Output the (x, y) coordinate of the center of the cell containing the given text.  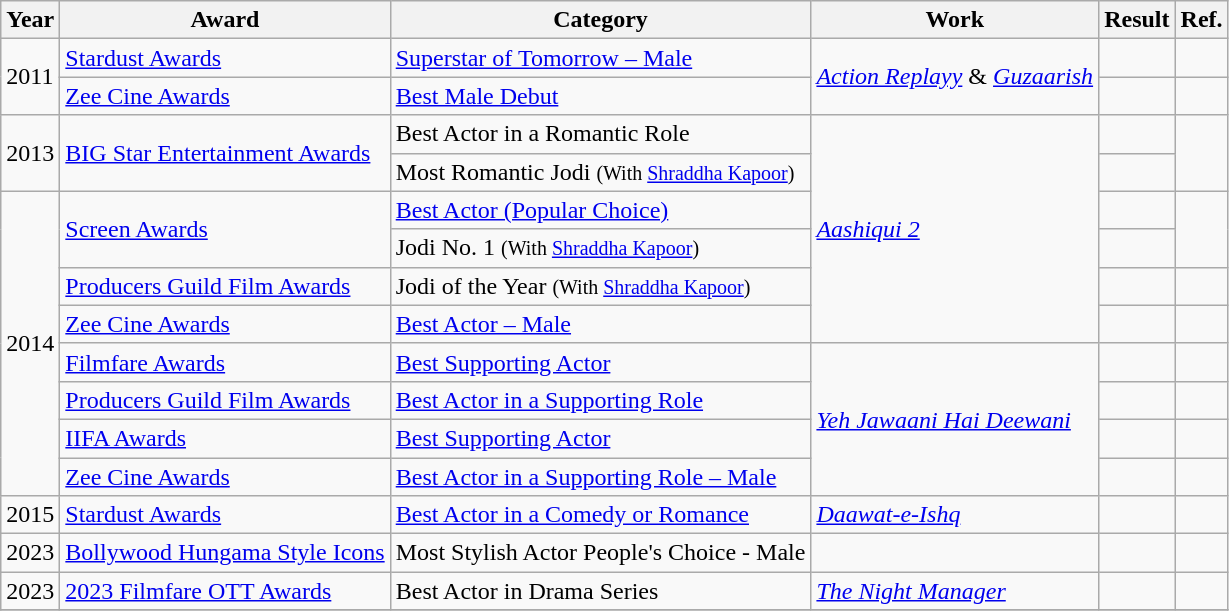
Best Actor in Drama Series (600, 591)
Most Romantic Jodi (With Shraddha Kapoor) (600, 172)
2013 (30, 153)
Best Actor in a Supporting Role (600, 400)
Best Actor in a Comedy or Romance (600, 515)
Bollywood Hungama Style Icons (225, 553)
2011 (30, 77)
Screen Awards (225, 229)
Category (600, 20)
2014 (30, 343)
Superstar of Tomorrow – Male (600, 58)
Yeh Jawaani Hai Deewani (955, 419)
2015 (30, 515)
Best Male Debut (600, 96)
Action Replayy & Guzaarish (955, 77)
Filmfare Awards (225, 362)
Aashiqui 2 (955, 229)
2023 Filmfare OTT Awards (225, 591)
Daawat-e-Ishq (955, 515)
Most Stylish Actor People's Choice - Male (600, 553)
Ref. (1202, 20)
Year (30, 20)
Best Actor in a Supporting Role – Male (600, 477)
IIFA Awards (225, 438)
Jodi of the Year (With Shraddha Kapoor) (600, 286)
Work (955, 20)
BIG Star Entertainment Awards (225, 153)
The Night Manager (955, 591)
Award (225, 20)
Best Actor in a Romantic Role (600, 134)
Result (1137, 20)
Jodi No. 1 (With Shraddha Kapoor) (600, 248)
Best Actor – Male (600, 324)
Best Actor (Popular Choice) (600, 210)
